Return [X, Y] of the center of cell containing provided text 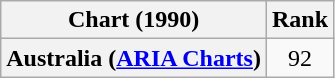
92 [300, 58]
Australia (ARIA Charts) [134, 58]
Rank [300, 20]
Chart (1990) [134, 20]
